Extract the [x, y] coordinate from the center of the cell holding the provided text.  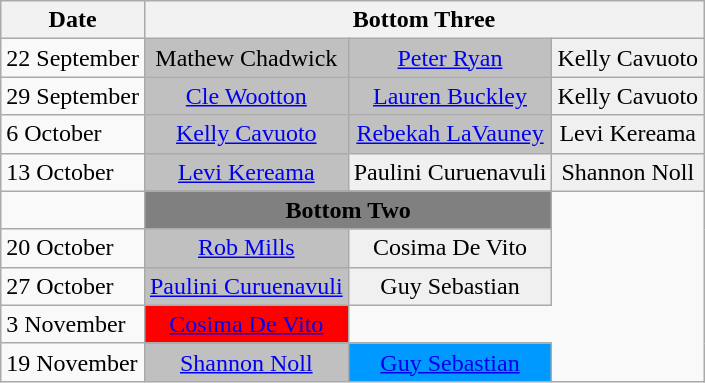
13 October [73, 172]
19 November [73, 362]
6 October [73, 134]
Mathew Chadwick [246, 58]
3 November [73, 324]
29 September [73, 96]
27 October [73, 286]
Bottom Two [348, 210]
22 September [73, 58]
Bottom Three [424, 20]
Cle Wootton [246, 96]
Lauren Buckley [450, 96]
20 October [73, 248]
Date [73, 20]
Rob Mills [246, 248]
Rebekah LaVauney [450, 134]
Peter Ryan [450, 58]
